Extract the (x, y) coordinate from the center of the cell holding the provided text.  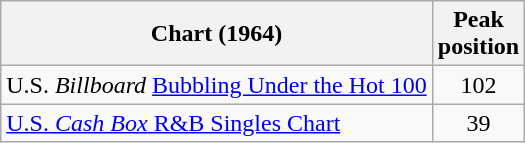
102 (478, 85)
U.S. Billboard Bubbling Under the Hot 100 (217, 85)
Chart (1964) (217, 34)
39 (478, 123)
Peakposition (478, 34)
U.S. Cash Box R&B Singles Chart (217, 123)
